Identify which cell holds the provided text, then report its (x, y) central coordinate. 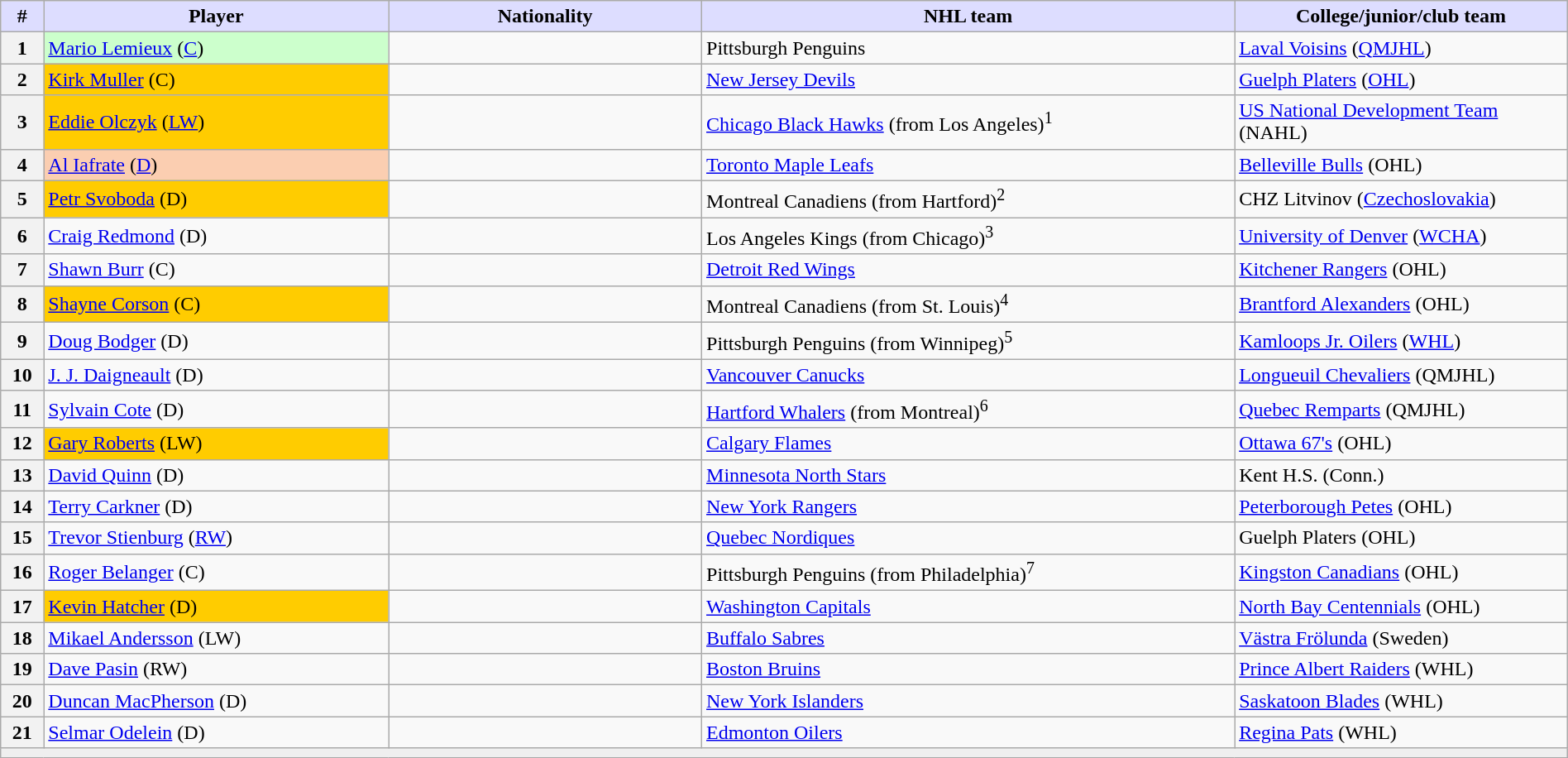
9 (22, 341)
Peterborough Petes (OHL) (1401, 506)
Kamloops Jr. Oilers (WHL) (1401, 341)
Selmar Odelein (D) (217, 732)
Buffalo Sabres (968, 638)
14 (22, 506)
Kitchener Rangers (OHL) (1401, 270)
Toronto Maple Leafs (968, 165)
Pittsburgh Penguins (from Winnipeg)5 (968, 341)
5 (22, 199)
Player (217, 17)
Sylvain Cote (D) (217, 409)
Eddie Olczyk (LW) (217, 122)
Boston Bruins (968, 669)
Belleville Bulls (OHL) (1401, 165)
Laval Voisins (QMJHL) (1401, 48)
Al Iafrate (D) (217, 165)
University of Denver (WCHA) (1401, 237)
Kingston Canadians (OHL) (1401, 573)
New York Islanders (968, 701)
Mikael Andersson (LW) (217, 638)
Gary Roberts (LW) (217, 444)
Minnesota North Stars (968, 475)
11 (22, 409)
17 (22, 607)
Chicago Black Hawks (from Los Angeles)1 (968, 122)
Kent H.S. (Conn.) (1401, 475)
Regina Pats (WHL) (1401, 732)
18 (22, 638)
Pittsburgh Penguins (from Philadelphia)7 (968, 573)
20 (22, 701)
Vancouver Canucks (968, 375)
Duncan MacPherson (D) (217, 701)
4 (22, 165)
Ottawa 67's (OHL) (1401, 444)
CHZ Litvinov (Czechoslovakia) (1401, 199)
Brantford Alexanders (OHL) (1401, 305)
Kevin Hatcher (D) (217, 607)
Los Angeles Kings (from Chicago)3 (968, 237)
15 (22, 538)
Calgary Flames (968, 444)
Nationality (546, 17)
Kirk Muller (C) (217, 79)
7 (22, 270)
Trevor Stienburg (RW) (217, 538)
Doug Bodger (D) (217, 341)
Washington Capitals (968, 607)
Montreal Canadiens (from Hartford)2 (968, 199)
Montreal Canadiens (from St. Louis)4 (968, 305)
1 (22, 48)
Roger Belanger (C) (217, 573)
Terry Carkner (D) (217, 506)
Västra Frölunda (Sweden) (1401, 638)
Petr Svoboda (D) (217, 199)
Quebec Nordiques (968, 538)
J. J. Daigneault (D) (217, 375)
New York Rangers (968, 506)
Mario Lemieux (C) (217, 48)
US National Development Team (NAHL) (1401, 122)
6 (22, 237)
Longueuil Chevaliers (QMJHL) (1401, 375)
New Jersey Devils (968, 79)
Detroit Red Wings (968, 270)
10 (22, 375)
12 (22, 444)
Prince Albert Raiders (WHL) (1401, 669)
Dave Pasin (RW) (217, 669)
13 (22, 475)
Saskatoon Blades (WHL) (1401, 701)
21 (22, 732)
8 (22, 305)
Quebec Remparts (QMJHL) (1401, 409)
Hartford Whalers (from Montreal)6 (968, 409)
Edmonton Oilers (968, 732)
# (22, 17)
North Bay Centennials (OHL) (1401, 607)
David Quinn (D) (217, 475)
Pittsburgh Penguins (968, 48)
2 (22, 79)
College/junior/club team (1401, 17)
3 (22, 122)
Shawn Burr (C) (217, 270)
16 (22, 573)
Craig Redmond (D) (217, 237)
19 (22, 669)
Shayne Corson (C) (217, 305)
NHL team (968, 17)
